Search for the cell housing the specified text and yield its [X, Y] center coordinate. 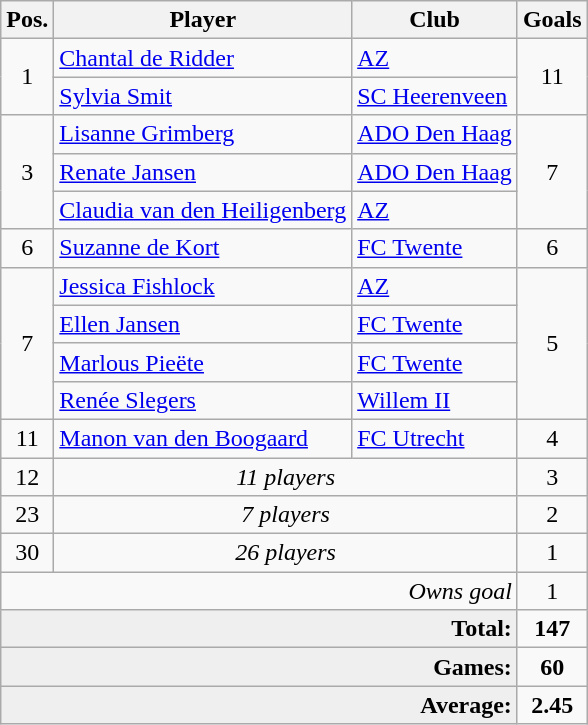
Goals [552, 20]
Sylvia Smit [203, 96]
Marlous Pieëte [203, 362]
5 [552, 343]
Total: [260, 629]
2.45 [552, 705]
30 [28, 553]
26 players [286, 553]
Average: [260, 705]
Games: [260, 667]
Renée Slegers [203, 400]
60 [552, 667]
4 [552, 438]
Willem II [435, 400]
Player [203, 20]
Ellen Jansen [203, 324]
Pos. [28, 20]
SC Heerenveen [435, 96]
23 [28, 515]
Club [435, 20]
Manon van den Boogaard [203, 438]
2 [552, 515]
Claudia van den Heiligenberg [203, 210]
Owns goal [260, 591]
147 [552, 629]
Jessica Fishlock [203, 286]
12 [28, 477]
Lisanne Grimberg [203, 134]
Chantal de Ridder [203, 58]
FC Utrecht [435, 438]
Renate Jansen [203, 172]
7 players [286, 515]
11 players [286, 477]
Suzanne de Kort [203, 248]
